Locate the cell with the specified text and output its [x, y] center coordinate. 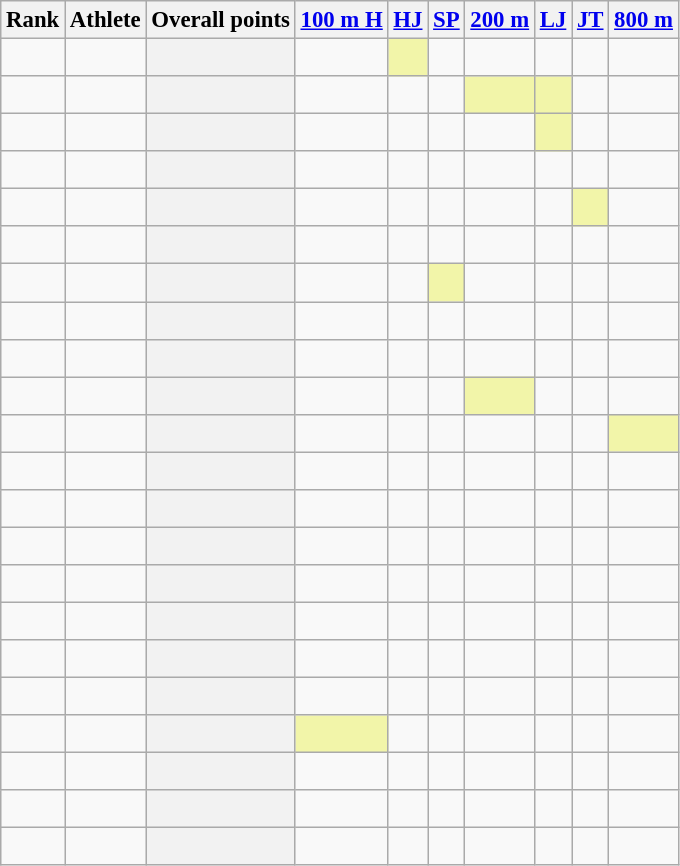
200 m [500, 20]
Athlete [106, 20]
Rank [33, 20]
800 m [644, 20]
100 m H [342, 20]
SP [446, 20]
HJ [408, 20]
Overall points [220, 20]
JT [590, 20]
LJ [552, 20]
